Search for the cell housing the specified text and yield its [x, y] center coordinate. 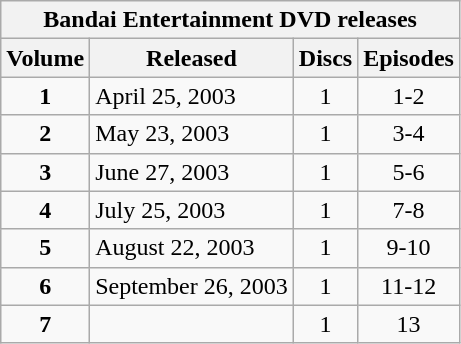
April 25, 2003 [192, 96]
5-6 [409, 172]
June 27, 2003 [192, 172]
September 26, 2003 [192, 286]
Discs [325, 58]
11-12 [409, 286]
3 [46, 172]
1-2 [409, 96]
13 [409, 324]
9-10 [409, 248]
Episodes [409, 58]
August 22, 2003 [192, 248]
7 [46, 324]
Volume [46, 58]
7-8 [409, 210]
3-4 [409, 134]
2 [46, 134]
Released [192, 58]
Bandai Entertainment DVD releases [230, 20]
4 [46, 210]
May 23, 2003 [192, 134]
5 [46, 248]
6 [46, 286]
July 25, 2003 [192, 210]
